Determine the (x, y) coordinate at the center of the cell enclosing the given text.  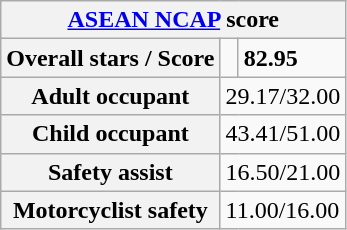
Safety assist (110, 172)
16.50/21.00 (283, 172)
11.00/16.00 (283, 210)
29.17/32.00 (283, 96)
82.95 (292, 58)
ASEAN NCAP score (174, 20)
Motorcyclist safety (110, 210)
43.41/51.00 (283, 134)
Child occupant (110, 134)
Adult occupant (110, 96)
Overall stars / Score (110, 58)
